From the cell containing the given text, extract its center point as [X, Y] coordinate. 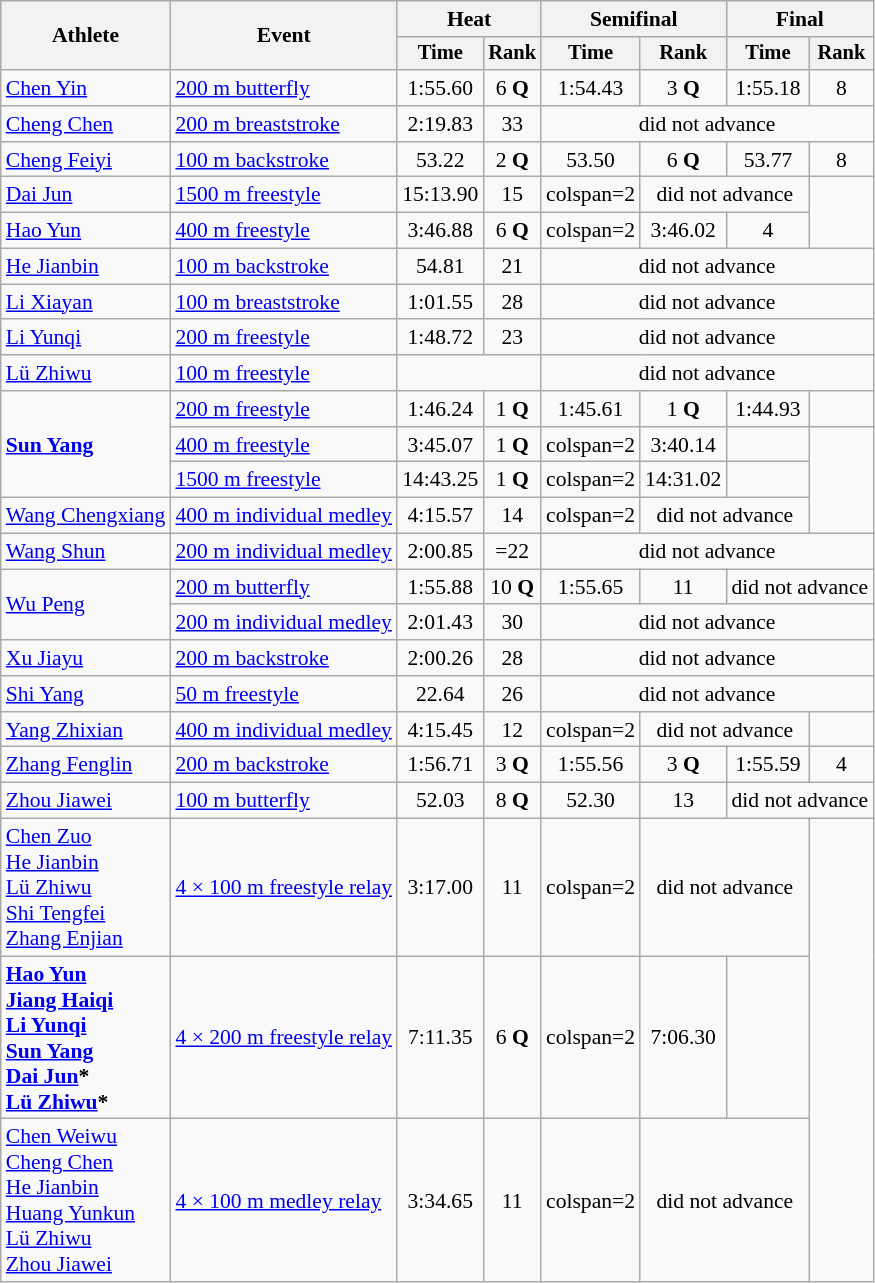
4 × 100 m medley relay [284, 1200]
200 m breaststroke [284, 124]
2:19.83 [440, 124]
Athlete [86, 36]
1:55.18 [768, 88]
15:13.90 [440, 195]
Xu Jiayu [86, 658]
8 Q [512, 801]
Li Xiayan [86, 302]
Cheng Feiyi [86, 160]
53.22 [440, 160]
1:44.93 [768, 409]
He Jianbin [86, 267]
Event [284, 36]
Zhou Jiawei [86, 801]
1:55.88 [440, 587]
Wang Chengxiang [86, 516]
1:01.55 [440, 302]
Wu Peng [86, 604]
15 [512, 195]
4 × 200 m freestyle relay [284, 1038]
4 × 100 m freestyle relay [284, 888]
Sun Yang [86, 444]
2:00.26 [440, 658]
30 [512, 623]
Yang Zhixian [86, 730]
Final [800, 19]
Hao YunJiang HaiqiLi YunqiSun YangDai Jun*Lü Zhiwu* [86, 1038]
3:45.07 [440, 445]
53.77 [768, 160]
3:40.14 [683, 445]
22.64 [440, 694]
23 [512, 338]
Chen Yin [86, 88]
Cheng Chen [86, 124]
1:55.65 [590, 587]
1:55.56 [590, 765]
14 [512, 516]
Hao Yun [86, 231]
12 [512, 730]
=22 [512, 552]
1:45.61 [590, 409]
Chen ZuoHe JianbinLü ZhiwuShi TengfeiZhang Enjian [86, 888]
52.03 [440, 801]
14:43.25 [440, 480]
1:46.24 [440, 409]
7:06.30 [683, 1038]
3:34.65 [440, 1200]
Shi Yang [86, 694]
3:46.02 [683, 231]
3:46.88 [440, 231]
13 [683, 801]
21 [512, 267]
Lü Zhiwu [86, 373]
3:17.00 [440, 888]
10 Q [512, 587]
Zhang Fenglin [86, 765]
7:11.35 [440, 1038]
Heat [469, 19]
2 Q [512, 160]
53.50 [590, 160]
Semifinal [634, 19]
2:00.85 [440, 552]
Chen WeiwuCheng ChenHe JianbinHuang YunkunLü ZhiwuZhou Jiawei [86, 1200]
1:56.71 [440, 765]
4:15.45 [440, 730]
54.81 [440, 267]
26 [512, 694]
100 m butterfly [284, 801]
Li Yunqi [86, 338]
14:31.02 [683, 480]
1:48.72 [440, 338]
33 [512, 124]
100 m breaststroke [284, 302]
100 m freestyle [284, 373]
1:55.59 [768, 765]
2:01.43 [440, 623]
52.30 [590, 801]
4:15.57 [440, 516]
Wang Shun [86, 552]
Dai Jun [86, 195]
1:54.43 [590, 88]
1:55.60 [440, 88]
50 m freestyle [284, 694]
